Search for the cell housing the specified text and yield its [X, Y] center coordinate. 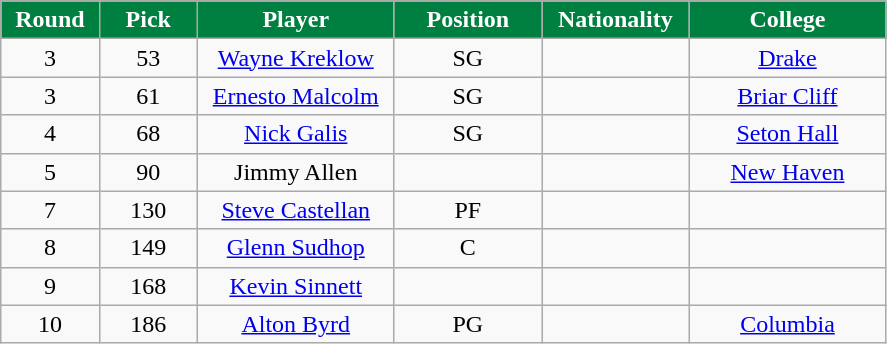
Position [468, 20]
Briar Cliff [788, 96]
53 [148, 58]
College [788, 20]
PF [468, 210]
130 [148, 210]
10 [50, 324]
186 [148, 324]
Glenn Sudhop [296, 248]
9 [50, 286]
168 [148, 286]
Drake [788, 58]
Jimmy Allen [296, 172]
Pick [148, 20]
Columbia [788, 324]
PG [468, 324]
Seton Hall [788, 134]
68 [148, 134]
Nationality [616, 20]
New Haven [788, 172]
Nick Galis [296, 134]
5 [50, 172]
Player [296, 20]
Ernesto Malcolm [296, 96]
8 [50, 248]
Wayne Kreklow [296, 58]
61 [148, 96]
149 [148, 248]
Kevin Sinnett [296, 286]
C [468, 248]
4 [50, 134]
Round [50, 20]
90 [148, 172]
7 [50, 210]
Alton Byrd [296, 324]
Steve Castellan [296, 210]
